Return the (X, Y) coordinate for the center point of the cell that contains the specified text.  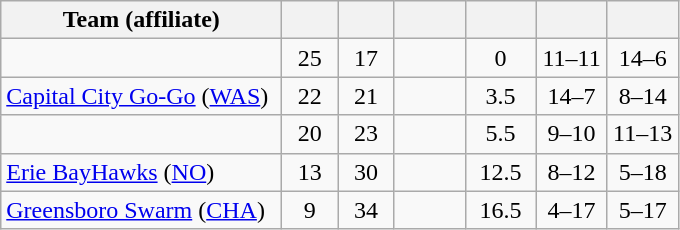
21 (366, 96)
20 (310, 134)
8–12 (572, 172)
3.5 (500, 96)
14–6 (642, 58)
Capital City Go-Go (WAS) (142, 96)
Team (affiliate) (142, 20)
22 (310, 96)
11–11 (572, 58)
13 (310, 172)
23 (366, 134)
12.5 (500, 172)
Greensboro Swarm (CHA) (142, 210)
5.5 (500, 134)
16.5 (500, 210)
Erie BayHawks (NO) (142, 172)
25 (310, 58)
17 (366, 58)
30 (366, 172)
14–7 (572, 96)
9–10 (572, 134)
11–13 (642, 134)
0 (500, 58)
8–14 (642, 96)
4–17 (572, 210)
34 (366, 210)
5–17 (642, 210)
5–18 (642, 172)
9 (310, 210)
